For the text-containing cell, return its midpoint in (X, Y) coordinate format. 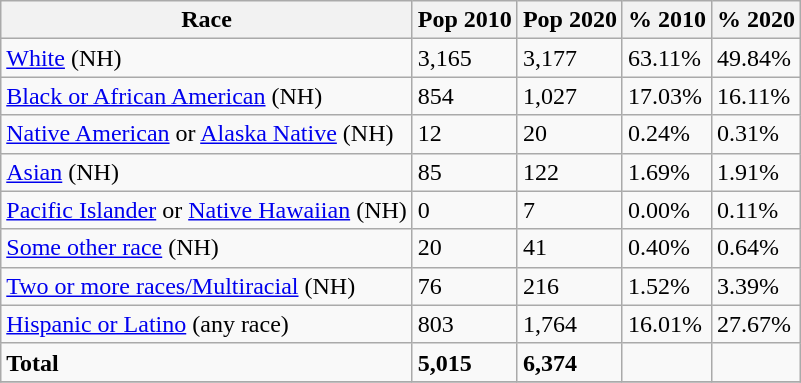
1.52% (666, 286)
Pacific Islander or Native Hawaiian (NH) (207, 210)
1,764 (570, 324)
0.24% (666, 134)
1.69% (666, 172)
Black or African American (NH) (207, 96)
Native American or Alaska Native (NH) (207, 134)
Total (207, 362)
216 (570, 286)
7 (570, 210)
3,177 (570, 58)
Some other race (NH) (207, 248)
12 (464, 134)
27.67% (756, 324)
Race (207, 20)
0 (464, 210)
16.11% (756, 96)
63.11% (666, 58)
6,374 (570, 362)
17.03% (666, 96)
Hispanic or Latino (any race) (207, 324)
Pop 2020 (570, 20)
85 (464, 172)
Two or more races/Multiracial (NH) (207, 286)
803 (464, 324)
Pop 2010 (464, 20)
0.40% (666, 248)
16.01% (666, 324)
122 (570, 172)
3,165 (464, 58)
0.11% (756, 210)
49.84% (756, 58)
854 (464, 96)
Asian (NH) (207, 172)
5,015 (464, 362)
41 (570, 248)
0.64% (756, 248)
% 2020 (756, 20)
1.91% (756, 172)
0.31% (756, 134)
3.39% (756, 286)
1,027 (570, 96)
0.00% (666, 210)
White (NH) (207, 58)
% 2010 (666, 20)
76 (464, 286)
